Pinpoint the cell where the given text exists, returning its [x, y] midpoint coordinate. 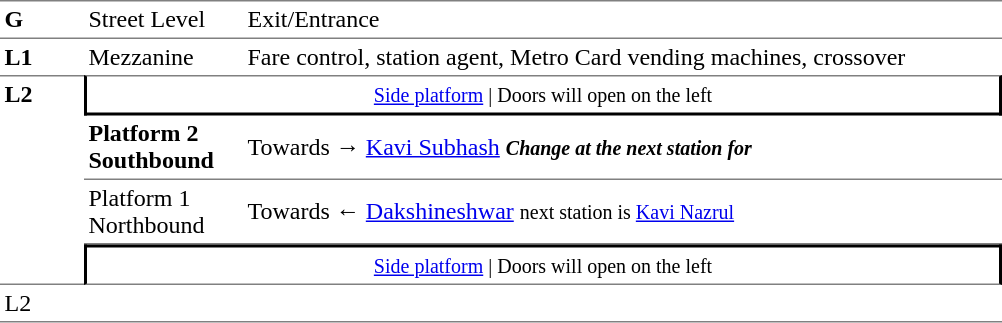
Exit/Entrance [622, 20]
Towards ← Dakshineshwar next station is Kavi Nazrul [622, 212]
G [42, 20]
Mezzanine [164, 57]
Platform 1Northbound [164, 212]
L1 [42, 57]
Towards → Kavi Subhash Change at the next station for [622, 148]
Platform 2Southbound [164, 148]
Street Level [164, 20]
Fare control, station agent, Metro Card vending machines, crossover [622, 57]
